Search for the cell housing the specified text and yield its (x, y) center coordinate. 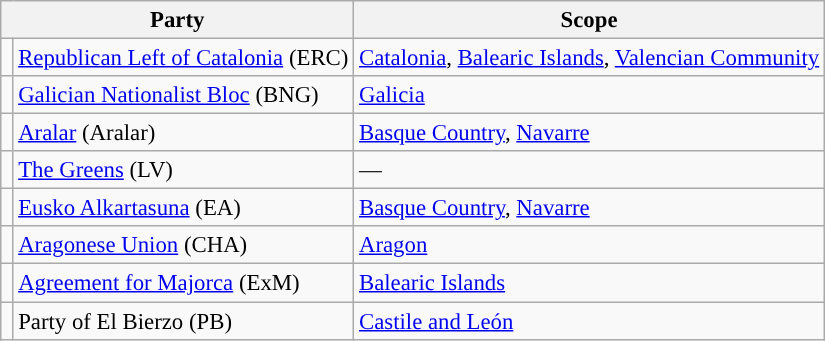
Agreement for Majorca (ExM) (184, 283)
Aragon (590, 245)
Republican Left of Catalonia (ERC) (184, 58)
Aragonese Union (CHA) (184, 245)
Castile and León (590, 321)
Aralar (Aralar) (184, 133)
Galicia (590, 95)
Eusko Alkartasuna (EA) (184, 208)
— (590, 170)
Catalonia, Balearic Islands, Valencian Community (590, 58)
Balearic Islands (590, 283)
Galician Nationalist Bloc (BNG) (184, 95)
Scope (590, 20)
Party of El Bierzo (PB) (184, 321)
Party (178, 20)
The Greens (LV) (184, 170)
